Pinpoint the cell where the given text exists, returning its [x, y] midpoint coordinate. 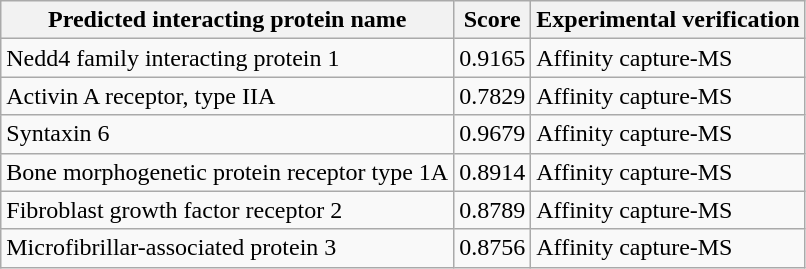
Syntaxin 6 [228, 134]
0.9679 [492, 134]
Nedd4 family interacting protein 1 [228, 58]
Microfibrillar-associated protein 3 [228, 248]
0.8756 [492, 248]
0.8789 [492, 210]
Fibroblast growth factor receptor 2 [228, 210]
Activin A receptor, type IIA [228, 96]
Bone morphogenetic protein receptor type 1A [228, 172]
0.8914 [492, 172]
Predicted interacting protein name [228, 20]
Score [492, 20]
Experimental verification [668, 20]
0.7829 [492, 96]
0.9165 [492, 58]
